Find where the given text appears and provide that cell's center as (X, Y) coordinate. 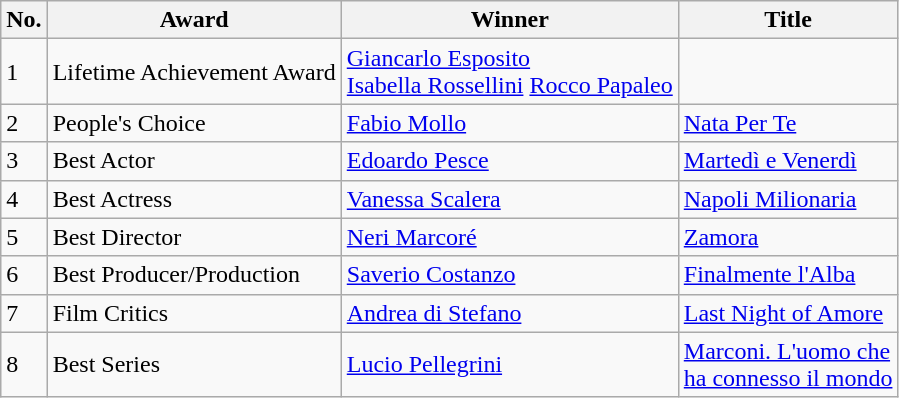
Nata Per Te (788, 123)
1 (24, 72)
Award (194, 20)
Fabio Mollo (510, 123)
Andrea di Stefano (510, 313)
Best Series (194, 364)
Giancarlo EspositoIsabella Rossellini Rocco Papaleo (510, 72)
Saverio Costanzo (510, 275)
Vanessa Scalera (510, 199)
People's Choice (194, 123)
No. (24, 20)
Finalmente l'Alba (788, 275)
7 (24, 313)
6 (24, 275)
Lucio Pellegrini (510, 364)
Best Actor (194, 161)
Best Actress (194, 199)
Title (788, 20)
8 (24, 364)
Napoli Milionaria (788, 199)
Edoardo Pesce (510, 161)
Marconi. L'uomo cheha connesso il mondo (788, 364)
Best Director (194, 237)
Neri Marcoré (510, 237)
5 (24, 237)
3 (24, 161)
2 (24, 123)
Last Night of Amore (788, 313)
Martedì e Venerdì (788, 161)
Lifetime Achievement Award (194, 72)
4 (24, 199)
Zamora (788, 237)
Winner (510, 20)
Best Producer/Production (194, 275)
Film Critics (194, 313)
